Scan for the cell matching the given text and deliver its [X, Y] coordinate at center. 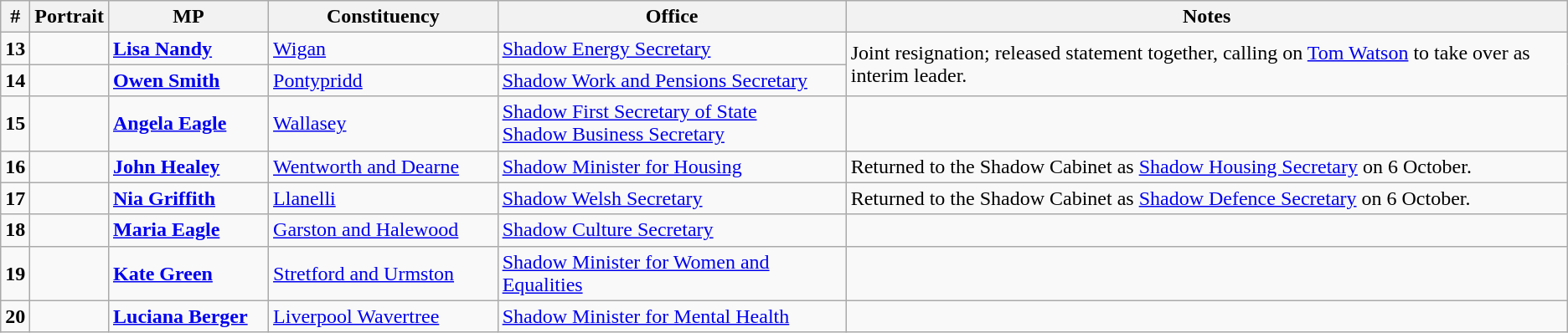
Owen Smith [188, 80]
Returned to the Shadow Cabinet as Shadow Defence Secretary on 6 October. [1206, 198]
Shadow Energy Secretary [672, 49]
Joint resignation; released statement together, calling on Tom Watson to take over as interim leader. [1206, 64]
Lisa Nandy [188, 49]
18 [15, 230]
Wallasey [384, 124]
15 [15, 124]
Angela Eagle [188, 124]
Shadow Minister for Mental Health [672, 316]
Shadow Minister for Housing [672, 166]
Luciana Berger [188, 316]
Stretford and Urmston [384, 273]
Shadow Culture Secretary [672, 230]
MP [188, 17]
Garston and Halewood [384, 230]
Wigan [384, 49]
20 [15, 316]
Notes [1206, 17]
Returned to the Shadow Cabinet as Shadow Housing Secretary on 6 October. [1206, 166]
Shadow Work and Pensions Secretary [672, 80]
Maria Eagle [188, 230]
13 [15, 49]
Shadow Welsh Secretary [672, 198]
Liverpool Wavertree [384, 316]
Office [672, 17]
Portrait [70, 17]
Kate Green [188, 273]
John Healey [188, 166]
# [15, 17]
17 [15, 198]
Pontypridd [384, 80]
Shadow First Secretary of StateShadow Business Secretary [672, 124]
Llanelli [384, 198]
Wentworth and Dearne [384, 166]
Shadow Minister for Women and Equalities [672, 273]
14 [15, 80]
Nia Griffith [188, 198]
19 [15, 273]
Constituency [384, 17]
16 [15, 166]
